Determine the [x, y] coordinate at the center of the cell enclosing the given text.  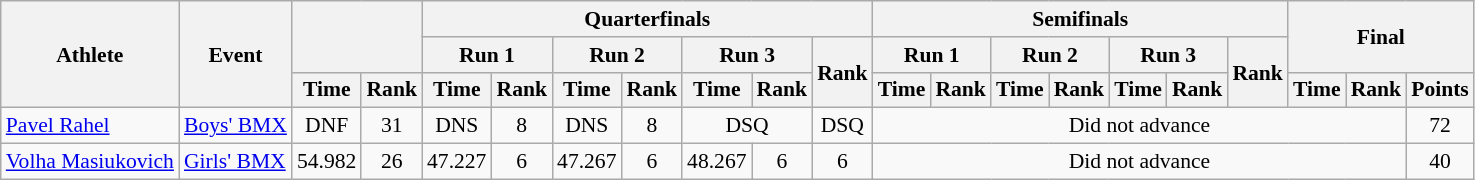
47.267 [586, 162]
54.982 [326, 162]
72 [1440, 126]
47.227 [456, 162]
Pavel Rahel [90, 126]
DNF [326, 126]
Girls' BMX [236, 162]
Quarterfinals [648, 19]
Event [236, 54]
Athlete [90, 54]
Semifinals [1080, 19]
Boys' BMX [236, 126]
Points [1440, 90]
26 [392, 162]
40 [1440, 162]
Final [1381, 36]
Volha Masiukovich [90, 162]
31 [392, 126]
48.267 [716, 162]
